Pinpoint the cell where the given text exists, returning its (x, y) midpoint coordinate. 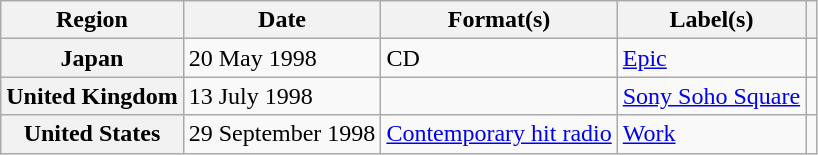
Epic (711, 58)
United Kingdom (92, 96)
20 May 1998 (282, 58)
Region (92, 20)
CD (499, 58)
Label(s) (711, 20)
Japan (92, 58)
United States (92, 134)
Sony Soho Square (711, 96)
Date (282, 20)
Format(s) (499, 20)
13 July 1998 (282, 96)
29 September 1998 (282, 134)
Work (711, 134)
Contemporary hit radio (499, 134)
